Return [X, Y] of the center of cell containing provided text 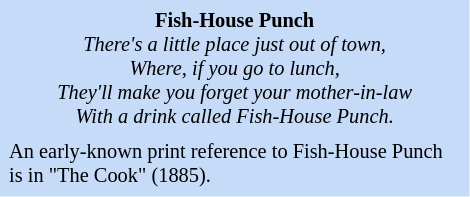
An early-known print reference to Fish-House Punch is in "The Cook" (1885). [235, 164]
